Determine the [X, Y] coordinate at the center of the cell enclosing the given text.  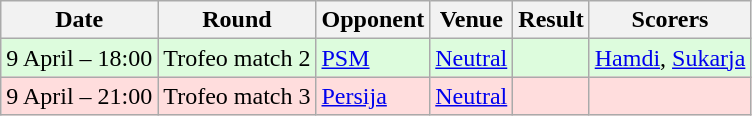
PSM [373, 58]
Opponent [373, 20]
Hamdi, Sukarja [670, 58]
9 April – 18:00 [80, 58]
Date [80, 20]
Persija [373, 96]
Trofeo match 2 [237, 58]
9 April – 21:00 [80, 96]
Scorers [670, 20]
Round [237, 20]
Result [551, 20]
Trofeo match 3 [237, 96]
Venue [472, 20]
